Find where the given text appears and provide that cell's center as (X, Y) coordinate. 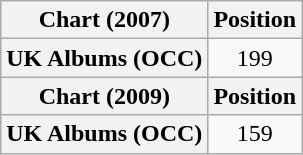
Chart (2009) (104, 96)
199 (255, 58)
159 (255, 134)
Chart (2007) (104, 20)
